Identify which cell holds the provided text, then report its (X, Y) central coordinate. 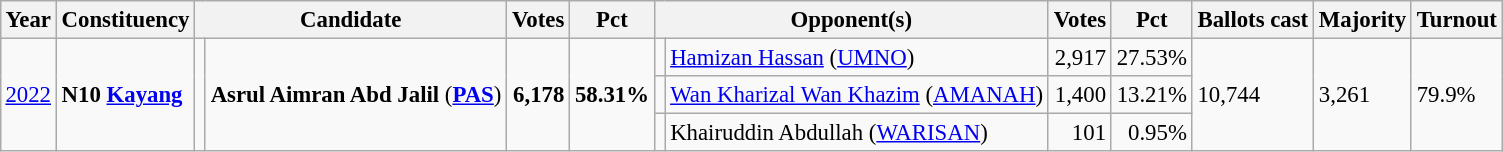
Candidate (351, 20)
1,400 (1080, 95)
2022 (28, 94)
79.9% (1456, 94)
Majority (1363, 20)
0.95% (1152, 133)
3,261 (1363, 94)
Constituency (125, 20)
58.31% (612, 94)
101 (1080, 133)
Ballots cast (1252, 20)
10,744 (1252, 94)
6,178 (538, 94)
Hamizan Hassan (UMNO) (857, 57)
Khairuddin Abdullah (WARISAN) (857, 133)
Asrul Aimran Abd Jalil (PAS) (356, 94)
Turnout (1456, 20)
N10 Kayang (125, 94)
Opponent(s) (851, 20)
13.21% (1152, 95)
2,917 (1080, 57)
Wan Kharizal Wan Khazim (AMANAH) (857, 95)
27.53% (1152, 57)
Year (28, 20)
